From the cell containing the given text, extract its center point as (X, Y) coordinate. 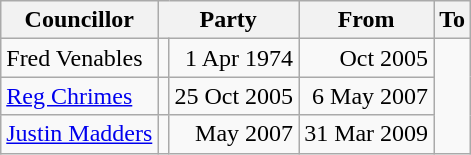
May 2007 (234, 134)
Party (228, 20)
1 Apr 1974 (234, 58)
Fred Venables (80, 58)
Oct 2005 (366, 58)
25 Oct 2005 (234, 96)
From (366, 20)
31 Mar 2009 (366, 134)
Justin Madders (80, 134)
Councillor (80, 20)
6 May 2007 (366, 96)
To (452, 20)
Reg Chrimes (80, 96)
